Return [X, Y] of the center of cell containing provided text 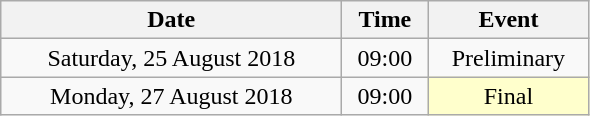
Saturday, 25 August 2018 [172, 58]
Time [385, 20]
Final [508, 96]
Preliminary [508, 58]
Event [508, 20]
Date [172, 20]
Monday, 27 August 2018 [172, 96]
